Pinpoint the cell where the given text exists, returning its (x, y) midpoint coordinate. 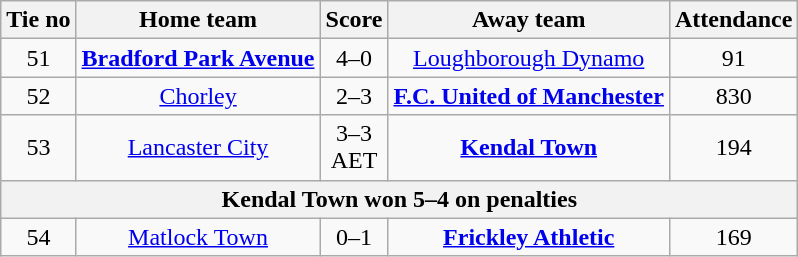
Loughborough Dynamo (528, 58)
2–3 (354, 96)
Bradford Park Avenue (198, 58)
Kendal Town (528, 148)
169 (733, 237)
Away team (528, 20)
Frickley Athletic (528, 237)
Chorley (198, 96)
Matlock Town (198, 237)
Tie no (38, 20)
Score (354, 20)
Home team (198, 20)
Kendal Town won 5–4 on penalties (400, 199)
Lancaster City (198, 148)
91 (733, 58)
194 (733, 148)
Attendance (733, 20)
4–0 (354, 58)
F.C. United of Manchester (528, 96)
0–1 (354, 237)
54 (38, 237)
3–3AET (354, 148)
51 (38, 58)
830 (733, 96)
52 (38, 96)
53 (38, 148)
